Capture the cell that displays the provided text and extract its [x, y] central coordinate. 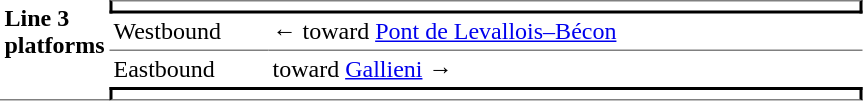
Westbound [188, 33]
Line 3 platforms [54, 50]
← toward Pont de Levallois–Bécon [565, 33]
Eastbound [188, 69]
toward Gallieni → [565, 69]
